Determine the (x, y) coordinate at the center of the cell enclosing the given text.  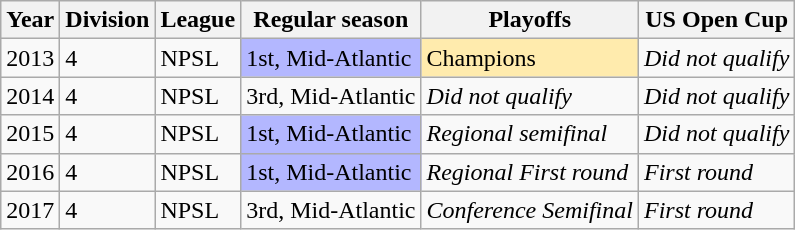
Regional First round (530, 172)
Regional semifinal (530, 134)
League (198, 20)
2016 (30, 172)
Champions (530, 58)
Conference Semifinal (530, 210)
US Open Cup (716, 20)
2017 (30, 210)
2014 (30, 96)
2013 (30, 58)
Playoffs (530, 20)
Regular season (331, 20)
Division (108, 20)
Year (30, 20)
2015 (30, 134)
